For the text-containing cell, return its midpoint in [X, Y] coordinate format. 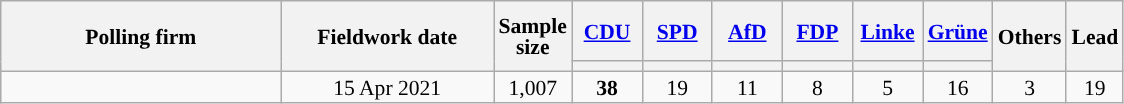
3 [1030, 86]
AfD [747, 31]
Polling firm [141, 36]
1,007 [533, 86]
SPD [677, 31]
5 [887, 86]
38 [607, 86]
15 Apr 2021 [388, 86]
Others [1030, 36]
Linke [887, 31]
16 [958, 86]
8 [817, 86]
Lead [1094, 36]
FDP [817, 31]
CDU [607, 31]
11 [747, 86]
Fieldwork date [388, 36]
Samplesize [533, 36]
Grüne [958, 31]
